Pinpoint the cell where the given text exists, returning its (x, y) midpoint coordinate. 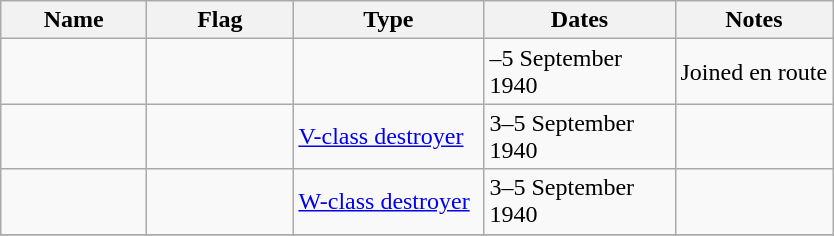
Dates (580, 20)
W-class destroyer (388, 202)
Flag (220, 20)
V-class destroyer (388, 136)
Type (388, 20)
Notes (754, 20)
–5 September 1940 (580, 72)
Joined en route (754, 72)
Name (74, 20)
